Capture the cell that displays the provided text and extract its (X, Y) central coordinate. 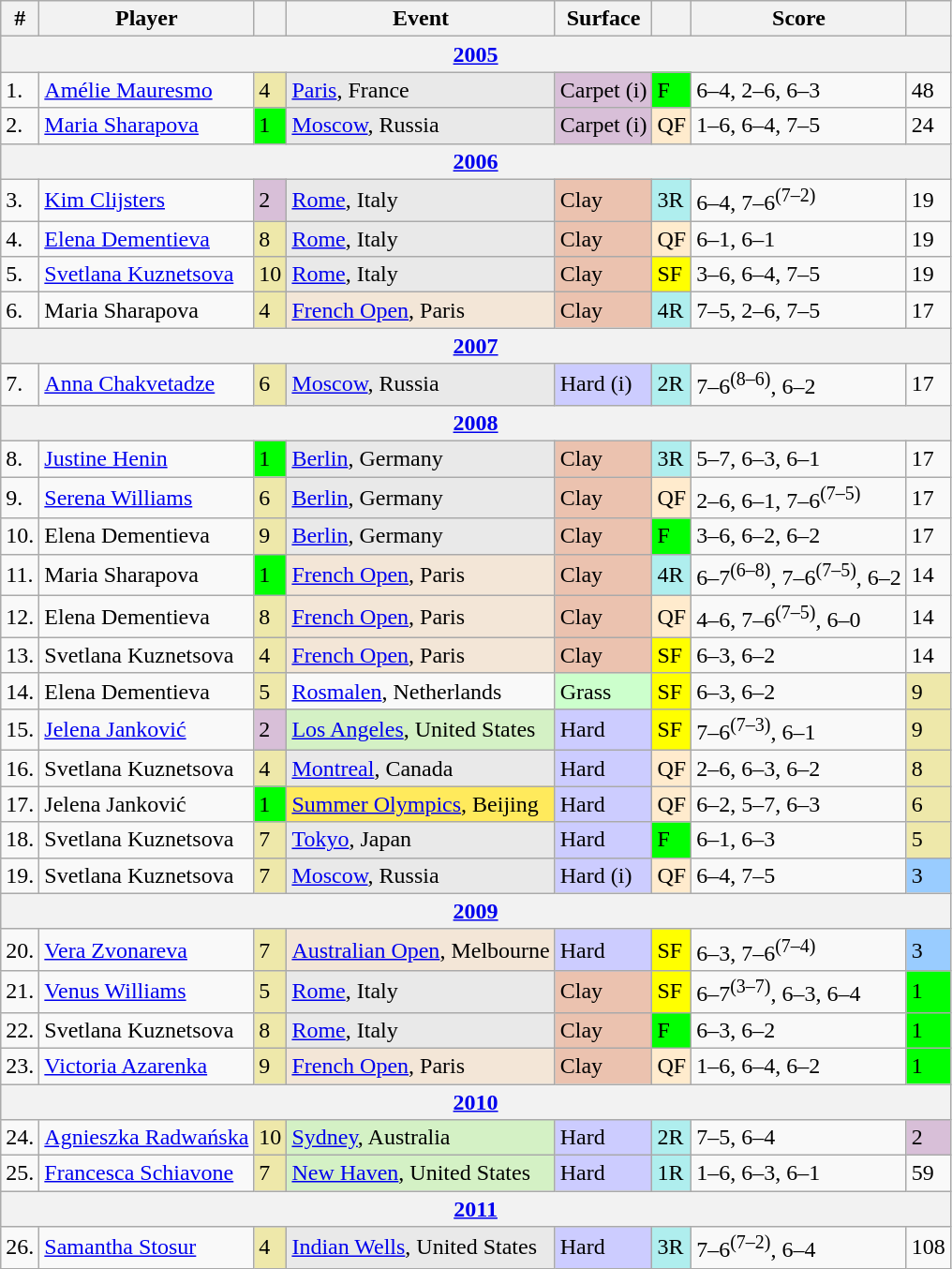
6–1, 6–3 (799, 840)
1–6, 6–4, 6–2 (799, 1066)
5. (21, 275)
2–6, 6–1, 7–6(7–5) (799, 499)
Amélie Mauresmo (146, 90)
6–7(6–8), 7–6(7–5), 6–2 (799, 575)
2008 (476, 423)
Grass (603, 691)
2005 (476, 54)
3–6, 6–2, 6–2 (799, 536)
6–4, 7–5 (799, 875)
Los Angeles, United States (421, 729)
5–7, 6–3, 6–1 (799, 458)
2007 (476, 346)
11. (21, 575)
13. (21, 655)
6–1, 6–1 (799, 239)
Paris, France (421, 90)
2009 (476, 911)
4–6, 7–6(7–5), 6–0 (799, 617)
Summer Olympics, Beijing (421, 804)
16. (21, 769)
Agnieszka Radwańska (146, 1138)
6–4, 2–6, 6–3 (799, 90)
2–6, 6–3, 6–2 (799, 769)
25. (21, 1173)
Event (421, 19)
6–2, 5–7, 6–3 (799, 804)
12. (21, 617)
7–5, 6–4 (799, 1138)
10. (21, 536)
1–6, 6–4, 7–5 (799, 126)
24. (21, 1138)
Kim Clijsters (146, 201)
22. (21, 1030)
Sydney, Australia (421, 1138)
3. (21, 201)
Player (146, 19)
26. (21, 1248)
59 (928, 1173)
Indian Wells, United States (421, 1248)
Vera Zvonareva (146, 950)
6–4, 7–6(7–2) (799, 201)
7. (21, 384)
Justine Henin (146, 458)
3–6, 6–4, 7–5 (799, 275)
Serena Williams (146, 499)
18. (21, 840)
6. (21, 310)
21. (21, 992)
Montreal, Canada (421, 769)
7–5, 2–6, 7–5 (799, 310)
19. (21, 875)
Tokyo, Japan (421, 840)
Surface (603, 19)
6–3, 7–6(7–4) (799, 950)
2010 (476, 1101)
Samantha Stosur (146, 1248)
Victoria Azarenka (146, 1066)
24 (928, 126)
1. (21, 90)
2011 (476, 1209)
Anna Chakvetadze (146, 384)
20. (21, 950)
2006 (476, 161)
4. (21, 239)
23. (21, 1066)
1–6, 6–3, 6–1 (799, 1173)
Score (799, 19)
6–7(3–7), 6–3, 6–4 (799, 992)
Venus Williams (146, 992)
7–6(8–6), 6–2 (799, 384)
1R (672, 1173)
48 (928, 90)
New Haven, United States (421, 1173)
Francesca Schiavone (146, 1173)
108 (928, 1248)
14. (21, 691)
# (21, 19)
Australian Open, Melbourne (421, 950)
15. (21, 729)
Rosmalen, Netherlands (421, 691)
7–6(7–2), 6–4 (799, 1248)
8. (21, 458)
2. (21, 126)
9. (21, 499)
17. (21, 804)
7–6(7–3), 6–1 (799, 729)
